Find where the given text appears and provide that cell's center as [X, Y] coordinate. 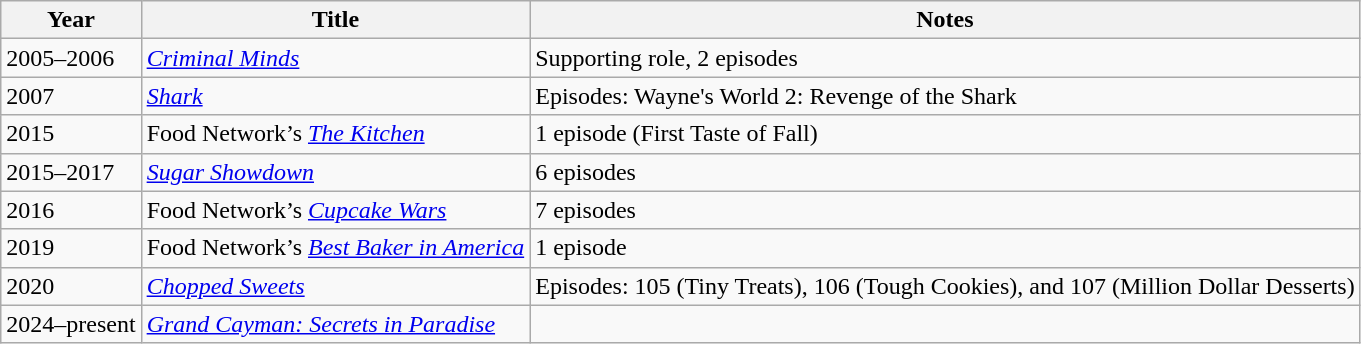
Year [71, 20]
Shark [336, 96]
7 episodes [945, 210]
Title [336, 20]
Sugar Showdown [336, 172]
Food Network’s Best Baker in America [336, 248]
Criminal Minds [336, 58]
2015–2017 [71, 172]
Episodes: 105 (Tiny Treats), 106 (Tough Cookies), and 107 (Million Dollar Desserts) [945, 286]
1 episode (First Taste of Fall) [945, 134]
Grand Cayman: Secrets in Paradise [336, 324]
2007 [71, 96]
Food Network’s The Kitchen [336, 134]
Notes [945, 20]
2016 [71, 210]
6 episodes [945, 172]
Food Network’s Cupcake Wars [336, 210]
Chopped Sweets [336, 286]
2024–present [71, 324]
2020 [71, 286]
Supporting role, 2 episodes [945, 58]
2015 [71, 134]
Episodes: Wayne's World 2: Revenge of the Shark [945, 96]
1 episode [945, 248]
2005–2006 [71, 58]
2019 [71, 248]
